Identify which cell holds the provided text, then report its (x, y) central coordinate. 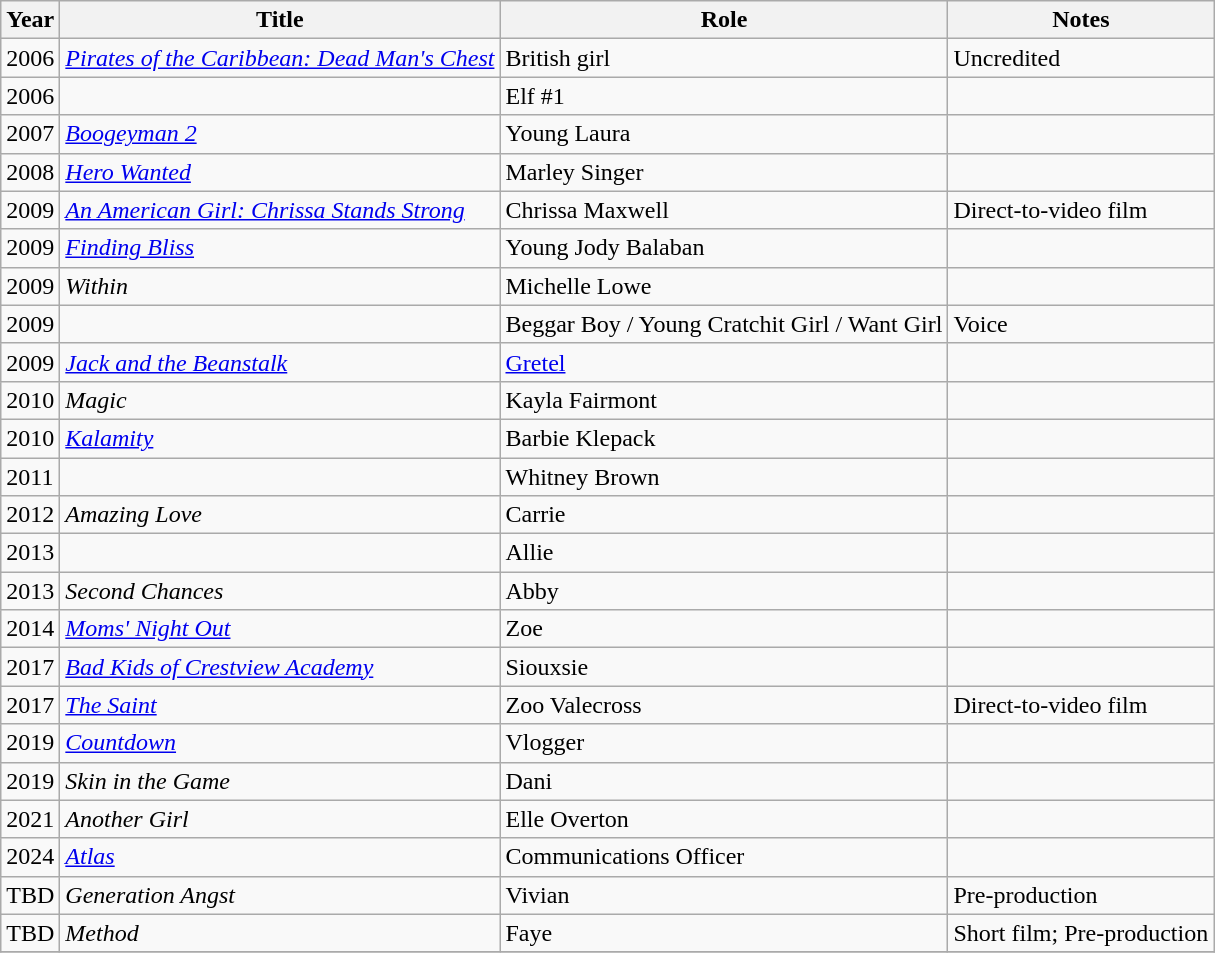
2024 (30, 857)
Gretel (724, 362)
Hero Wanted (280, 172)
Carrie (724, 515)
Method (280, 933)
Michelle Lowe (724, 286)
Vlogger (724, 743)
Generation Angst (280, 895)
Siouxsie (724, 667)
Pirates of the Caribbean: Dead Man's Chest (280, 58)
Moms' Night Out (280, 629)
Zoe (724, 629)
Jack and the Beanstalk (280, 362)
Skin in the Game (280, 781)
Faye (724, 933)
Atlas (280, 857)
Allie (724, 553)
2021 (30, 819)
Bad Kids of Crestview Academy (280, 667)
2008 (30, 172)
Boogeyman 2 (280, 134)
Pre-production (1081, 895)
2014 (30, 629)
British girl (724, 58)
Second Chances (280, 591)
Abby (724, 591)
Barbie Klepack (724, 438)
Communications Officer (724, 857)
Within (280, 286)
Short film; Pre-production (1081, 933)
Kayla Fairmont (724, 400)
Voice (1081, 324)
Uncredited (1081, 58)
Amazing Love (280, 515)
The Saint (280, 705)
Young Jody Balaban (724, 248)
Chrissa Maxwell (724, 210)
2012 (30, 515)
Whitney Brown (724, 477)
2007 (30, 134)
Role (724, 20)
Finding Bliss (280, 248)
Countdown (280, 743)
Beggar Boy / Young Cratchit Girl / Want Girl (724, 324)
Dani (724, 781)
Vivian (724, 895)
Another Girl (280, 819)
Marley Singer (724, 172)
Title (280, 20)
Young Laura (724, 134)
2011 (30, 477)
Magic (280, 400)
Elle Overton (724, 819)
An American Girl: Chrissa Stands Strong (280, 210)
Elf #1 (724, 96)
Notes (1081, 20)
Zoo Valecross (724, 705)
Year (30, 20)
Kalamity (280, 438)
